From the cell containing the given text, extract its center point as [x, y] coordinate. 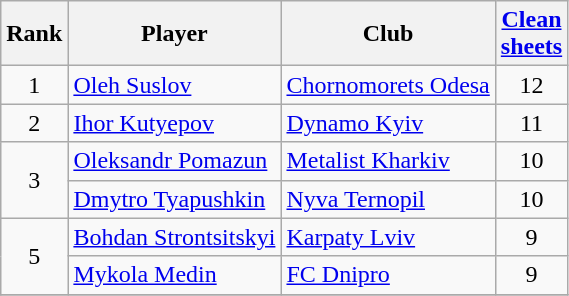
3 [34, 180]
Nyva Ternopil [388, 199]
Ihor Kutyepov [174, 123]
Karpaty Lviv [388, 237]
12 [531, 85]
2 [34, 123]
Mykola Medin [174, 275]
Oleh Suslov [174, 85]
11 [531, 123]
Rank [34, 34]
1 [34, 85]
Bohdan Strontsitskyi [174, 237]
Chornomorets Odesa [388, 85]
Oleksandr Pomazun [174, 161]
Club [388, 34]
Dmytro Tyapushkin [174, 199]
FC Dnipro [388, 275]
Player [174, 34]
Metalist Kharkiv [388, 161]
Dynamo Kyiv [388, 123]
Cleansheets [531, 34]
5 [34, 256]
